Detect which cell encompasses the target text, then output its (X, Y) center coordinate. 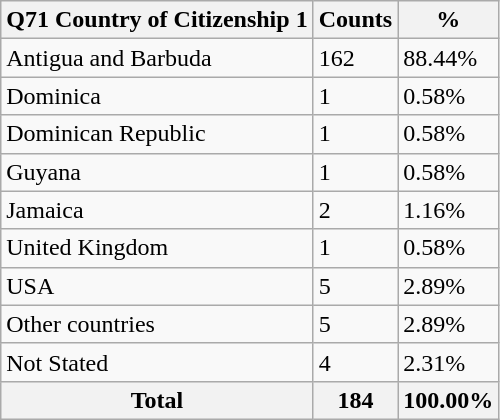
Dominica (157, 96)
% (448, 20)
4 (355, 362)
1.16% (448, 210)
USA (157, 286)
Guyana (157, 172)
Jamaica (157, 210)
Dominican Republic (157, 134)
184 (355, 400)
Total (157, 400)
2.31% (448, 362)
Antigua and Barbuda (157, 58)
Q71 Country of Citizenship 1 (157, 20)
2 (355, 210)
United Kingdom (157, 248)
162 (355, 58)
Counts (355, 20)
Not Stated (157, 362)
100.00% (448, 400)
88.44% (448, 58)
Other countries (157, 324)
